Pinpoint the cell where the given text exists, returning its [x, y] midpoint coordinate. 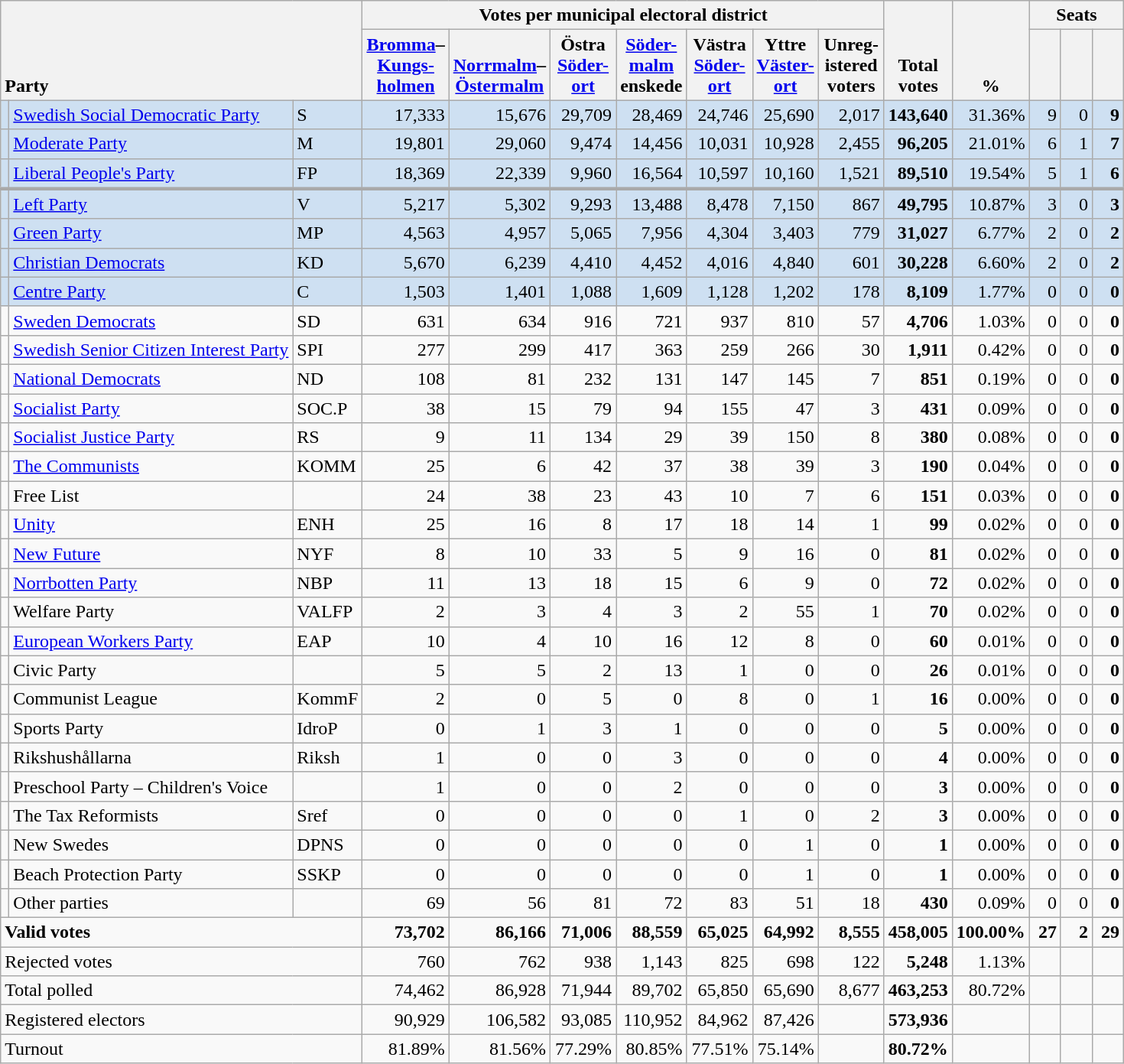
Welfare Party [151, 612]
56 [499, 903]
57 [851, 321]
93,085 [583, 1020]
RS [327, 438]
762 [499, 962]
0.19% [991, 379]
4,957 [499, 233]
51 [785, 903]
Party [182, 50]
431 [918, 408]
65,025 [720, 932]
0.04% [991, 467]
601 [851, 262]
10,928 [785, 144]
77.29% [583, 1049]
Seats [1077, 15]
90,929 [405, 1020]
4,563 [405, 233]
74,462 [405, 991]
1,128 [720, 291]
17,333 [405, 115]
Communist League [151, 699]
851 [918, 379]
108 [405, 379]
83 [720, 903]
4,410 [583, 262]
1,143 [651, 962]
Östra Söder- ort [583, 65]
5,217 [405, 204]
259 [720, 350]
Swedish Senior Citizen Interest Party [151, 350]
73,702 [405, 932]
9,960 [583, 174]
29,709 [583, 115]
13,488 [651, 204]
145 [785, 379]
7,150 [785, 204]
Votes per municipal electoral district [623, 15]
779 [851, 233]
155 [720, 408]
Västra Söder- ort [720, 65]
363 [651, 350]
5,670 [405, 262]
760 [405, 962]
178 [851, 291]
232 [583, 379]
80.85% [651, 1049]
V [327, 204]
Yttre Väster- ort [785, 65]
8,555 [851, 932]
89,702 [651, 991]
77.51% [720, 1049]
573,936 [918, 1020]
SPI [327, 350]
25,690 [785, 115]
Sref [327, 815]
96,205 [918, 144]
21.01% [991, 144]
463,253 [918, 991]
Total votes [918, 50]
65,690 [785, 991]
14,456 [651, 144]
Turnout [182, 1049]
81.89% [405, 1049]
15,676 [499, 115]
938 [583, 962]
17 [651, 525]
6.60% [991, 262]
4,304 [720, 233]
Other parties [151, 903]
266 [785, 350]
Unity [151, 525]
84,962 [720, 1020]
8,478 [720, 204]
24 [405, 496]
Bromma–Kungs- holmen [405, 65]
5,065 [583, 233]
2,017 [851, 115]
Norrbotten Party [151, 583]
1,609 [651, 291]
37 [651, 467]
NBP [327, 583]
5,302 [499, 204]
810 [785, 321]
28,469 [651, 115]
110,952 [651, 1020]
47 [785, 408]
0.03% [991, 496]
299 [499, 350]
33 [583, 554]
60 [918, 641]
143,640 [918, 115]
417 [583, 350]
79 [583, 408]
12 [720, 641]
30 [851, 350]
1.13% [991, 962]
C [327, 291]
131 [651, 379]
Registered electors [182, 1020]
Civic Party [151, 670]
Socialist Party [151, 408]
10,031 [720, 144]
MP [327, 233]
2,455 [851, 144]
29,060 [499, 144]
86,928 [499, 991]
SOC.P [327, 408]
27 [1044, 932]
8,109 [918, 291]
KD [327, 262]
70 [918, 612]
14 [785, 525]
Sports Party [151, 728]
Total polled [182, 991]
Christian Democrats [151, 262]
Left Party [151, 204]
151 [918, 496]
867 [851, 204]
S [327, 115]
European Workers Party [151, 641]
99 [918, 525]
71,006 [583, 932]
1,521 [851, 174]
KOMM [327, 467]
190 [918, 467]
4,016 [720, 262]
1,911 [918, 350]
5,248 [918, 962]
Sweden Democrats [151, 321]
7,956 [651, 233]
Free List [151, 496]
4,452 [651, 262]
81.56% [499, 1049]
Green Party [151, 233]
19,801 [405, 144]
634 [499, 321]
Norrmalm–Östermalm [499, 65]
0.08% [991, 438]
6,239 [499, 262]
26 [918, 670]
147 [720, 379]
Riksh [327, 757]
721 [651, 321]
42 [583, 467]
ENH [327, 525]
87,426 [785, 1020]
106,582 [499, 1020]
Rikshushållarna [151, 757]
1.03% [991, 321]
Valid votes [182, 932]
% [991, 50]
Beach Protection Party [151, 874]
New Future [151, 554]
Socialist Justice Party [151, 438]
KommF [327, 699]
8,677 [851, 991]
0.42% [991, 350]
89,510 [918, 174]
Swedish Social Democratic Party [151, 115]
Liberal People's Party [151, 174]
43 [651, 496]
6.77% [991, 233]
631 [405, 321]
NYF [327, 554]
Unreg- istered voters [851, 65]
75.14% [785, 1049]
122 [851, 962]
10.87% [991, 204]
94 [651, 408]
825 [720, 962]
86,166 [499, 932]
64,992 [785, 932]
10,160 [785, 174]
Rejected votes [182, 962]
1,503 [405, 291]
100.00% [991, 932]
1,088 [583, 291]
65,850 [720, 991]
150 [785, 438]
DPNS [327, 844]
10,597 [720, 174]
SD [327, 321]
National Democrats [151, 379]
380 [918, 438]
23 [583, 496]
277 [405, 350]
31,027 [918, 233]
18,369 [405, 174]
9,474 [583, 144]
1,401 [499, 291]
458,005 [918, 932]
916 [583, 321]
The Tax Reformists [151, 815]
16,564 [651, 174]
30,228 [918, 262]
698 [785, 962]
24,746 [720, 115]
4,706 [918, 321]
3,403 [785, 233]
EAP [327, 641]
55 [785, 612]
49,795 [918, 204]
The Communists [151, 467]
19.54% [991, 174]
9,293 [583, 204]
22,339 [499, 174]
FP [327, 174]
M [327, 144]
1,202 [785, 291]
Söder- malm enskede [651, 65]
134 [583, 438]
Moderate Party [151, 144]
4,840 [785, 262]
IdroP [327, 728]
Preschool Party – Children's Voice [151, 786]
Centre Party [151, 291]
71,944 [583, 991]
430 [918, 903]
ND [327, 379]
31.36% [991, 115]
VALFP [327, 612]
1.77% [991, 291]
88,559 [651, 932]
937 [720, 321]
69 [405, 903]
SSKP [327, 874]
New Swedes [151, 844]
